Locate the cell with the specified text and output its [x, y] center coordinate. 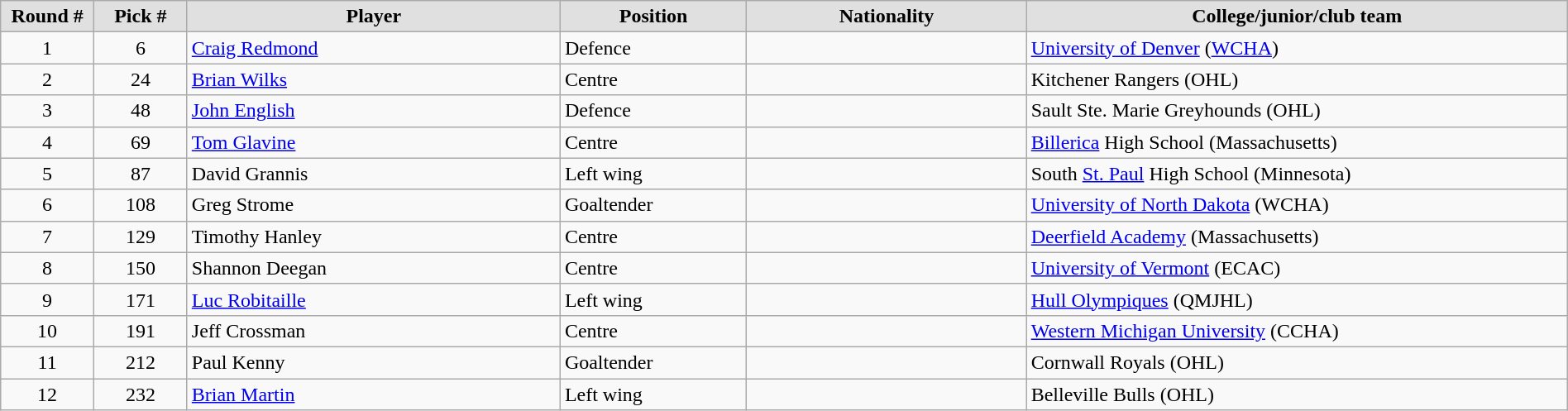
48 [141, 111]
9 [48, 299]
3 [48, 111]
Brian Martin [374, 394]
Player [374, 17]
Jeff Crossman [374, 331]
108 [141, 205]
University of North Dakota (WCHA) [1297, 205]
10 [48, 331]
150 [141, 268]
University of Vermont (ECAC) [1297, 268]
Timothy Hanley [374, 237]
69 [141, 142]
12 [48, 394]
Shannon Deegan [374, 268]
Billerica High School (Massachusetts) [1297, 142]
191 [141, 331]
Kitchener Rangers (OHL) [1297, 79]
Nationality [887, 17]
24 [141, 79]
Deerfield Academy (Massachusetts) [1297, 237]
2 [48, 79]
College/junior/club team [1297, 17]
Sault Ste. Marie Greyhounds (OHL) [1297, 111]
11 [48, 362]
Paul Kenny [374, 362]
Hull Olympiques (QMJHL) [1297, 299]
Round # [48, 17]
212 [141, 362]
Cornwall Royals (OHL) [1297, 362]
8 [48, 268]
129 [141, 237]
David Grannis [374, 174]
Belleville Bulls (OHL) [1297, 394]
University of Denver (WCHA) [1297, 48]
87 [141, 174]
1 [48, 48]
232 [141, 394]
Western Michigan University (CCHA) [1297, 331]
Position [653, 17]
Luc Robitaille [374, 299]
Brian Wilks [374, 79]
John English [374, 111]
Greg Strome [374, 205]
5 [48, 174]
Craig Redmond [374, 48]
Tom Glavine [374, 142]
South St. Paul High School (Minnesota) [1297, 174]
7 [48, 237]
Pick # [141, 17]
4 [48, 142]
171 [141, 299]
